For the text-containing cell, return its midpoint in [X, Y] coordinate format. 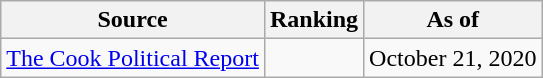
As of [453, 20]
October 21, 2020 [453, 58]
Source [133, 20]
The Cook Political Report [133, 58]
Ranking [314, 20]
